From the cell containing the given text, extract its center point as [X, Y] coordinate. 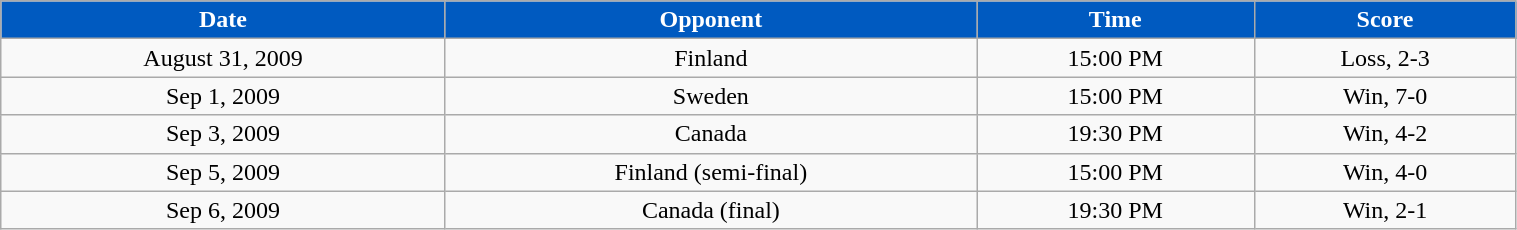
Finland [710, 58]
Sep 5, 2009 [223, 172]
Sep 1, 2009 [223, 96]
Win, 4-2 [1385, 134]
Score [1385, 20]
Loss, 2-3 [1385, 58]
Canada (final) [710, 210]
Finland (semi-final) [710, 172]
Time [1115, 20]
Canada [710, 134]
Win, 4-0 [1385, 172]
August 31, 2009 [223, 58]
Date [223, 20]
Win, 7-0 [1385, 96]
Opponent [710, 20]
Sep 3, 2009 [223, 134]
Sweden [710, 96]
Win, 2-1 [1385, 210]
Sep 6, 2009 [223, 210]
